Capture the cell that displays the provided text and extract its (X, Y) central coordinate. 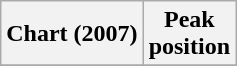
Peakposition (189, 34)
Chart (2007) (72, 34)
